Return [X, Y] of the center of cell containing provided text 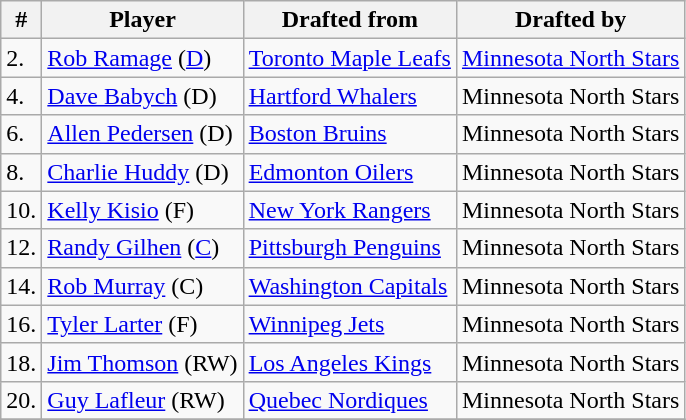
Los Angeles Kings [350, 362]
Washington Capitals [350, 286]
Guy Lafleur (RW) [142, 400]
18. [22, 362]
14. [22, 286]
Boston Bruins [350, 134]
Toronto Maple Leafs [350, 58]
Drafted from [350, 20]
Jim Thomson (RW) [142, 362]
Winnipeg Jets [350, 324]
4. [22, 96]
Edmonton Oilers [350, 172]
Dave Babych (D) [142, 96]
2. [22, 58]
Hartford Whalers [350, 96]
Pittsburgh Penguins [350, 248]
12. [22, 248]
Charlie Huddy (D) [142, 172]
Rob Ramage (D) [142, 58]
Rob Murray (C) [142, 286]
8. [22, 172]
# [22, 20]
Tyler Larter (F) [142, 324]
Randy Gilhen (C) [142, 248]
Allen Pedersen (D) [142, 134]
20. [22, 400]
16. [22, 324]
Quebec Nordiques [350, 400]
Kelly Kisio (F) [142, 210]
New York Rangers [350, 210]
Drafted by [570, 20]
10. [22, 210]
Player [142, 20]
6. [22, 134]
